Scan for the cell matching the given text and deliver its [x, y] coordinate at center. 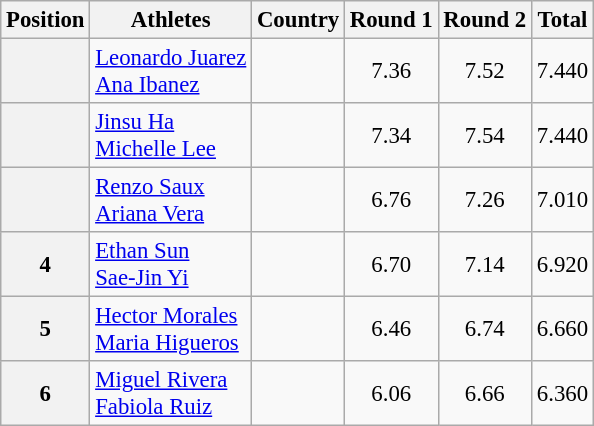
6.74 [485, 330]
7.010 [563, 200]
7.26 [485, 200]
Renzo SauxAriana Vera [171, 200]
7.14 [485, 264]
7.36 [391, 72]
4 [46, 264]
Athletes [171, 20]
7.52 [485, 72]
Hector MoralesMaria Higueros [171, 330]
Position [46, 20]
Round 1 [391, 20]
7.34 [391, 136]
Country [298, 20]
7.54 [485, 136]
Round 2 [485, 20]
Leonardo JuarezAna Ibanez [171, 72]
Jinsu HaMichelle Lee [171, 136]
6.70 [391, 264]
6.660 [563, 330]
Ethan SunSae-Jin Yi [171, 264]
6.46 [391, 330]
6.920 [563, 264]
5 [46, 330]
Total [563, 20]
6.76 [391, 200]
